Provide the (X, Y) coordinate of the cell's center where the given text is located.  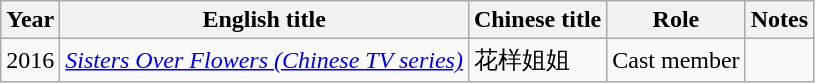
Sisters Over Flowers (Chinese TV series) (264, 60)
Year (30, 20)
Chinese title (537, 20)
Cast member (676, 60)
2016 (30, 60)
Notes (779, 20)
English title (264, 20)
Role (676, 20)
花样姐姐 (537, 60)
